Pinpoint the cell where the given text exists, returning its (X, Y) midpoint coordinate. 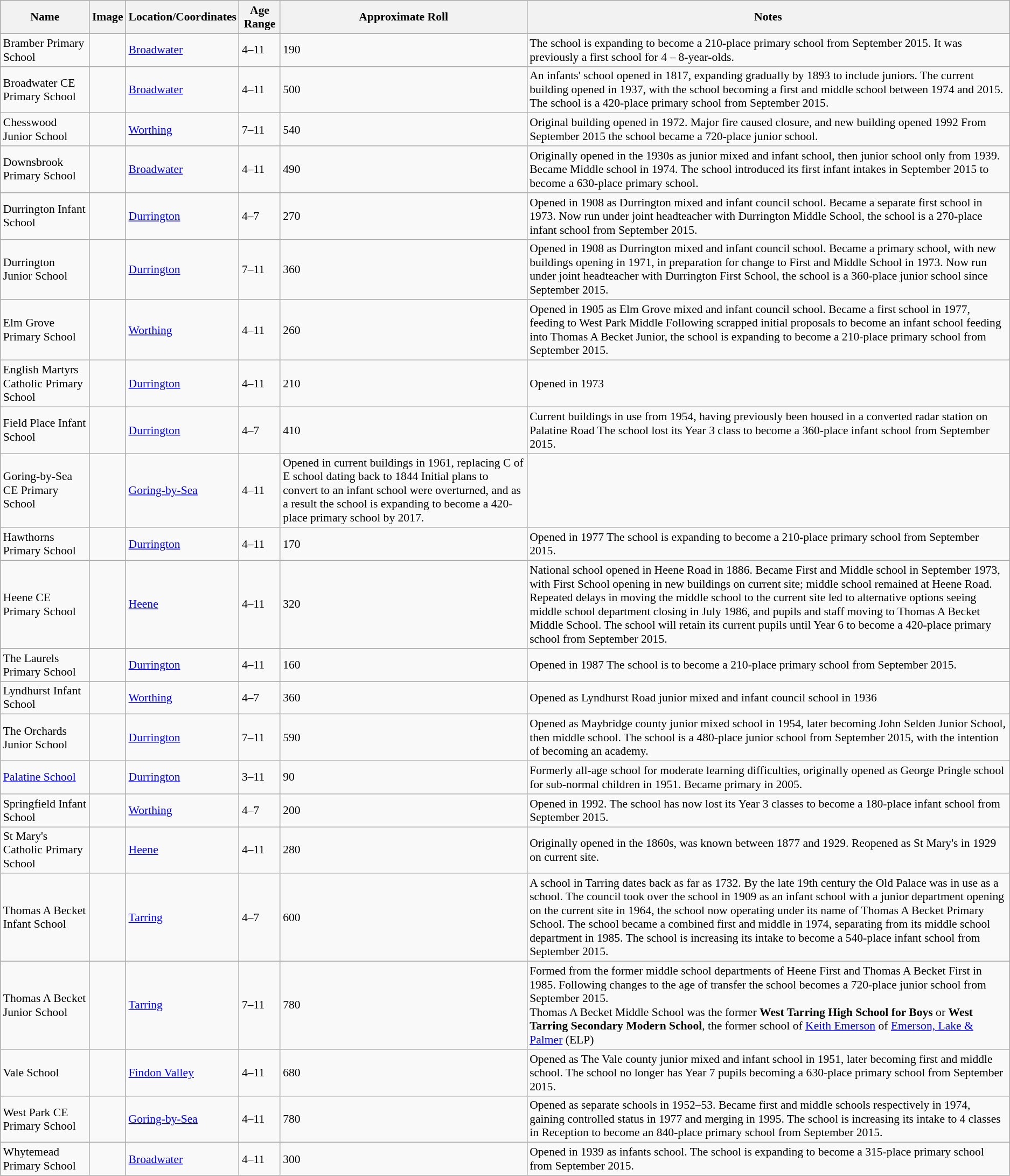
Broadwater CE Primary School (45, 89)
Originally opened in the 1860s, was known between 1877 and 1929. Reopened as St Mary's in 1929 on current site. (768, 850)
The Laurels Primary School (45, 665)
Heene CE Primary School (45, 604)
English Martyrs Catholic Primary School (45, 384)
Opened as Lyndhurst Road junior mixed and infant council school in 1936 (768, 698)
Name (45, 17)
Bramber Primary School (45, 50)
260 (403, 330)
Opened in 1973 (768, 384)
Findon Valley (183, 1073)
200 (403, 810)
Opened in 1939 as infants school. The school is expanding to become a 315-place primary school from September 2015. (768, 1159)
Elm Grove Primary School (45, 330)
90 (403, 778)
Goring-by-Sea CE Primary School (45, 491)
500 (403, 89)
590 (403, 738)
Opened in 1992. The school has now lost its Year 3 classes to become a 180-place infant school from September 2015. (768, 810)
Location/Coordinates (183, 17)
Thomas A Becket Infant School (45, 918)
Notes (768, 17)
Palatine School (45, 778)
Lyndhurst Infant School (45, 698)
Downsbrook Primary School (45, 169)
Age Range (260, 17)
410 (403, 430)
300 (403, 1159)
Thomas A Becket Junior School (45, 1005)
Durrington Infant School (45, 217)
280 (403, 850)
St Mary's Catholic Primary School (45, 850)
Field Place Infant School (45, 430)
270 (403, 217)
Whytemead Primary School (45, 1159)
Approximate Roll (403, 17)
Durrington Junior School (45, 269)
680 (403, 1073)
320 (403, 604)
490 (403, 169)
190 (403, 50)
The Orchards Junior School (45, 738)
Chesswood Junior School (45, 129)
Hawthorns Primary School (45, 544)
West Park CE Primary School (45, 1119)
Springfield Infant School (45, 810)
Opened in 1987 The school is to become a 210-place primary school from September 2015. (768, 665)
600 (403, 918)
170 (403, 544)
Opened in 1977 The school is expanding to become a 210-place primary school from September 2015. (768, 544)
Image (108, 17)
210 (403, 384)
3–11 (260, 778)
The school is expanding to become a 210-place primary school from September 2015. It was previously a first school for 4 – 8-year-olds. (768, 50)
540 (403, 129)
Vale School (45, 1073)
160 (403, 665)
